Locate the cell with the specified text and output its [X, Y] center coordinate. 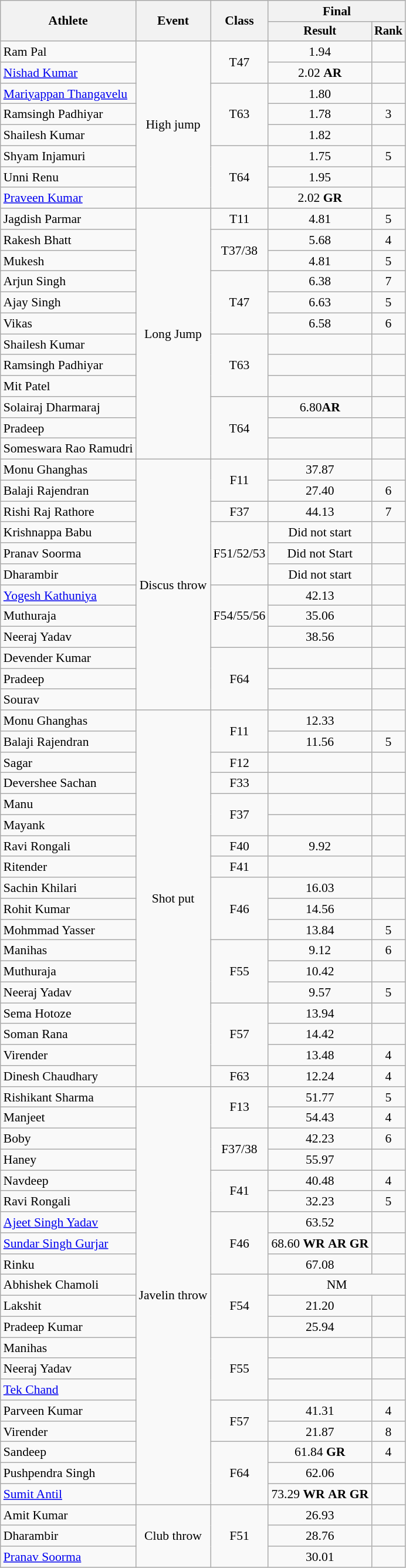
F40 [239, 846]
6.58 [320, 324]
Shyam Injamuri [68, 157]
Devender Kumar [68, 658]
Jagdish Parmar [68, 219]
6.63 [320, 303]
Sourav [68, 700]
32.23 [320, 1202]
41.31 [320, 1411]
73.29 WR AR GR [320, 1495]
40.48 [320, 1181]
Pradeep Kumar [68, 1327]
F51 [239, 1536]
1.94 [320, 52]
Ajeet Singh Yadav [68, 1222]
F37/38 [239, 1149]
Rakesh Bhatt [68, 240]
Navdeep [68, 1181]
Pushpendra Singh [68, 1474]
1.82 [320, 136]
Rishikant Sharma [68, 1097]
Nishad Kumar [68, 73]
3 [388, 114]
Discus throw [172, 585]
42.13 [320, 596]
26.93 [320, 1515]
54.43 [320, 1118]
High jump [172, 124]
Someswara Rao Ramudri [68, 449]
13.94 [320, 1013]
1.78 [320, 114]
Sandeep [68, 1452]
T37/38 [239, 250]
Event [172, 21]
Rishi Raj Rathore [68, 512]
Mayank [68, 826]
Ritender [68, 867]
Unni Renu [68, 177]
Rohit Kumar [68, 909]
16.03 [320, 888]
6.38 [320, 282]
Mukesh [68, 261]
Long Jump [172, 334]
27.40 [320, 491]
1.95 [320, 177]
12.33 [320, 721]
37.87 [320, 470]
30.01 [320, 1557]
Sagar [68, 763]
Manjeet [68, 1118]
Yogesh Kathuniya [68, 596]
Krishnappa Babu [68, 533]
42.23 [320, 1139]
Abhishek Chamoli [68, 1285]
44.13 [320, 512]
14.42 [320, 1035]
Mit Patel [68, 386]
2.02 GR [320, 198]
T11 [239, 219]
Sachin Khilari [68, 888]
28.76 [320, 1536]
9.57 [320, 993]
1.80 [320, 94]
NM [337, 1285]
Class [239, 21]
Praveen Kumar [68, 198]
9.92 [320, 846]
Sundar Singh Gurjar [68, 1243]
12.24 [320, 1076]
Vikas [68, 324]
Club throw [172, 1536]
Mohmmad Yasser [68, 930]
62.06 [320, 1474]
Lakshit [68, 1306]
38.56 [320, 637]
67.08 [320, 1265]
63.52 [320, 1222]
Athlete [68, 21]
Sema Hotoze [68, 1013]
21.20 [320, 1306]
F12 [239, 763]
14.56 [320, 909]
Devershee Sachan [68, 783]
Shot put [172, 898]
Boby [68, 1139]
F51/52/53 [239, 554]
Javelin throw [172, 1296]
8 [388, 1432]
Sumit Antil [68, 1495]
35.06 [320, 616]
Haney [68, 1160]
51.77 [320, 1097]
Result [320, 32]
F13 [239, 1108]
68.60 WR AR GR [320, 1243]
10.42 [320, 972]
Manu [68, 805]
Did not Start [320, 553]
Ram Pal [68, 52]
2.02 AR [320, 73]
Final [337, 11]
F54 [239, 1306]
F54/55/56 [239, 616]
Mariyappan Thangavelu [68, 94]
1.75 [320, 157]
Ajay Singh [68, 303]
13.48 [320, 1055]
25.94 [320, 1327]
6.80AR [320, 407]
Tek Chand [68, 1390]
Parveen Kumar [68, 1411]
Rank [388, 32]
55.97 [320, 1160]
Rinku [68, 1265]
11.56 [320, 742]
5.68 [320, 240]
21.87 [320, 1432]
13.84 [320, 930]
Dinesh Chaudhary [68, 1076]
F33 [239, 783]
Soman Rana [68, 1035]
F63 [239, 1076]
Amit Kumar [68, 1515]
Solairaj Dharmaraj [68, 407]
Arjun Singh [68, 282]
61.84 GR [320, 1452]
9.12 [320, 951]
